Search for the cell housing the specified text and yield its [x, y] center coordinate. 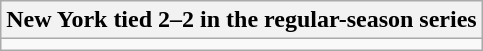
New York tied 2–2 in the regular-season series [242, 20]
